Pinpoint the cell where the given text exists, returning its (x, y) midpoint coordinate. 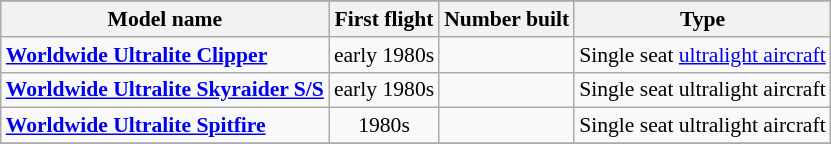
1980s (384, 126)
Worldwide Ultralite Clipper (165, 55)
Type (702, 19)
Worldwide Ultralite Spitfire (165, 126)
Model name (165, 19)
Worldwide Ultralite Skyraider S/S (165, 90)
Number built (506, 19)
First flight (384, 19)
